Capture the cell that displays the provided text and extract its [X, Y] central coordinate. 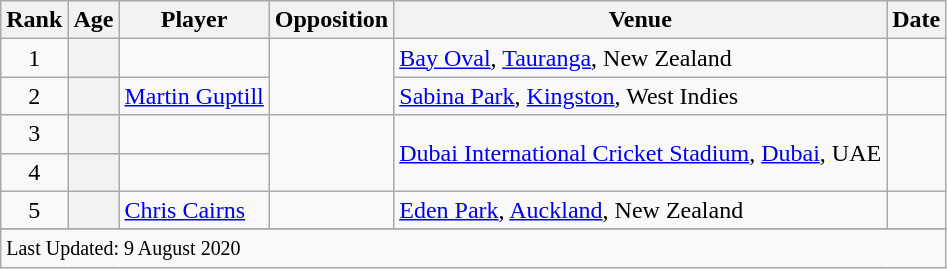
Player [194, 20]
Rank [34, 20]
2 [34, 96]
Age [94, 20]
Martin Guptill [194, 96]
Chris Cairns [194, 210]
Bay Oval, Tauranga, New Zealand [640, 58]
Date [916, 20]
4 [34, 172]
Last Updated: 9 August 2020 [474, 248]
3 [34, 134]
1 [34, 58]
Opposition [331, 20]
Dubai International Cricket Stadium, Dubai, UAE [640, 153]
5 [34, 210]
Venue [640, 20]
Eden Park, Auckland, New Zealand [640, 210]
Sabina Park, Kingston, West Indies [640, 96]
